Capture the cell that displays the provided text and extract its (x, y) central coordinate. 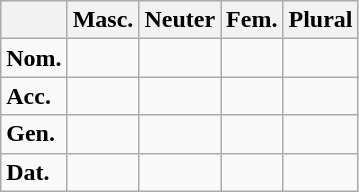
Neuter (180, 20)
Fem. (252, 20)
Nom. (34, 58)
Dat. (34, 172)
Gen. (34, 134)
Acc. (34, 96)
Masc. (103, 20)
Plural (320, 20)
